Locate the cell with the specified text and output its [x, y] center coordinate. 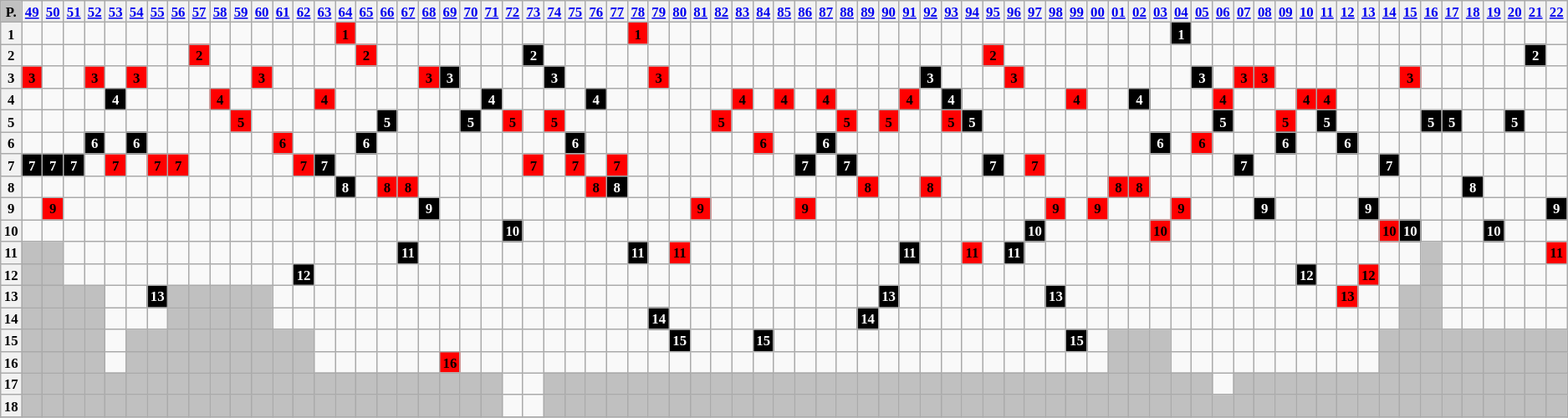
05 [1203, 12]
58 [221, 12]
09 [1286, 12]
88 [846, 12]
92 [930, 12]
66 [386, 12]
82 [721, 12]
02 [1139, 12]
91 [910, 12]
21 [1535, 12]
83 [743, 12]
56 [179, 12]
78 [637, 12]
79 [659, 12]
71 [492, 12]
61 [283, 12]
70 [470, 12]
51 [74, 12]
03 [1161, 12]
72 [512, 12]
50 [54, 12]
19 [1494, 12]
80 [679, 12]
90 [888, 12]
96 [1014, 12]
94 [972, 12]
67 [408, 12]
62 [304, 12]
60 [263, 12]
81 [701, 12]
01 [1119, 12]
87 [826, 12]
07 [1244, 12]
89 [868, 12]
54 [137, 12]
95 [993, 12]
73 [534, 12]
06 [1223, 12]
97 [1035, 12]
08 [1264, 12]
69 [450, 12]
77 [617, 12]
57 [199, 12]
86 [804, 12]
75 [575, 12]
53 [115, 12]
55 [157, 12]
22 [1557, 12]
98 [1055, 12]
63 [324, 12]
P. [12, 12]
74 [554, 12]
20 [1515, 12]
76 [595, 12]
00 [1097, 12]
68 [428, 12]
99 [1077, 12]
52 [95, 12]
93 [952, 12]
65 [366, 12]
64 [345, 12]
84 [763, 12]
85 [784, 12]
59 [241, 12]
49 [32, 12]
04 [1181, 12]
